Return the (x, y) coordinate for the center point of the cell that contains the specified text.  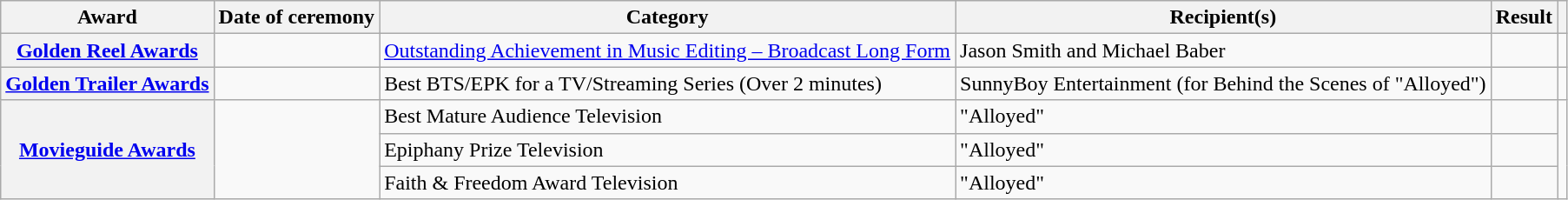
Recipient(s) (1223, 17)
Category (667, 17)
Golden Reel Awards (108, 50)
Result (1524, 17)
Award (108, 17)
Date of ceremony (297, 17)
Jason Smith and Michael Baber (1223, 50)
SunnyBoy Entertainment (for Behind the Scenes of "Alloyed") (1223, 83)
Golden Trailer Awards (108, 83)
Best BTS/EPK for a TV/Streaming Series (Over 2 minutes) (667, 83)
Faith & Freedom Award Television (667, 183)
Epiphany Prize Television (667, 150)
Movieguide Awards (108, 150)
Outstanding Achievement in Music Editing – Broadcast Long Form (667, 50)
Best Mature Audience Television (667, 117)
